Search for the cell housing the specified text and yield its (X, Y) center coordinate. 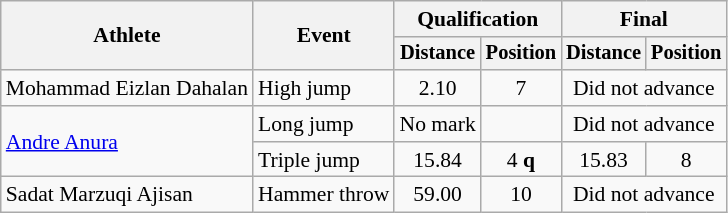
No mark (437, 124)
Hammer throw (324, 195)
8 (686, 160)
High jump (324, 88)
Mohammad Eizlan Dahalan (127, 88)
Final (644, 19)
59.00 (437, 195)
Qualification (478, 19)
Athlete (127, 36)
2.10 (437, 88)
15.84 (437, 160)
4 q (521, 160)
7 (521, 88)
Sadat Marzuqi Ajisan (127, 195)
15.83 (604, 160)
Long jump (324, 124)
10 (521, 195)
Triple jump (324, 160)
Andre Anura (127, 142)
Event (324, 36)
